Detect which cell encompasses the target text, then output its [X, Y] center coordinate. 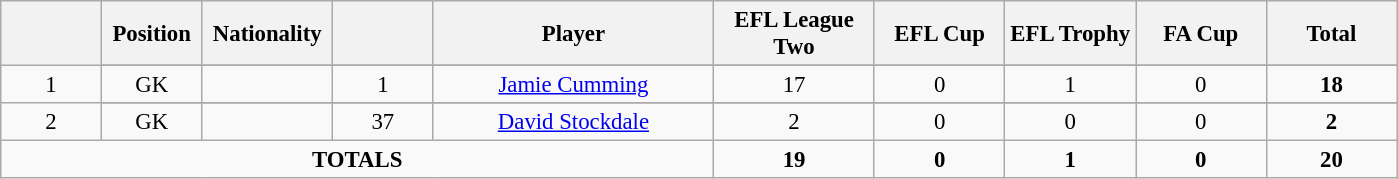
19 [794, 160]
EFL Cup [940, 34]
17 [794, 85]
Position [152, 34]
FA Cup [1202, 34]
TOTALS [358, 160]
Jamie Cumming [574, 85]
Player [574, 34]
20 [1332, 160]
EFL Trophy [1070, 34]
18 [1332, 85]
EFL League Two [794, 34]
Nationality [268, 34]
David Stockdale [574, 122]
Total [1332, 34]
37 [384, 122]
